Pinpoint the cell where the given text exists, returning its [x, y] midpoint coordinate. 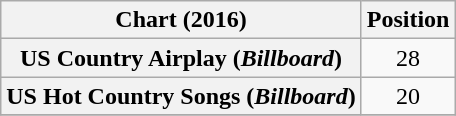
20 [408, 96]
US Country Airplay (Billboard) [181, 58]
28 [408, 58]
Chart (2016) [181, 20]
Position [408, 20]
US Hot Country Songs (Billboard) [181, 96]
